Identify which cell holds the provided text, then report its (X, Y) central coordinate. 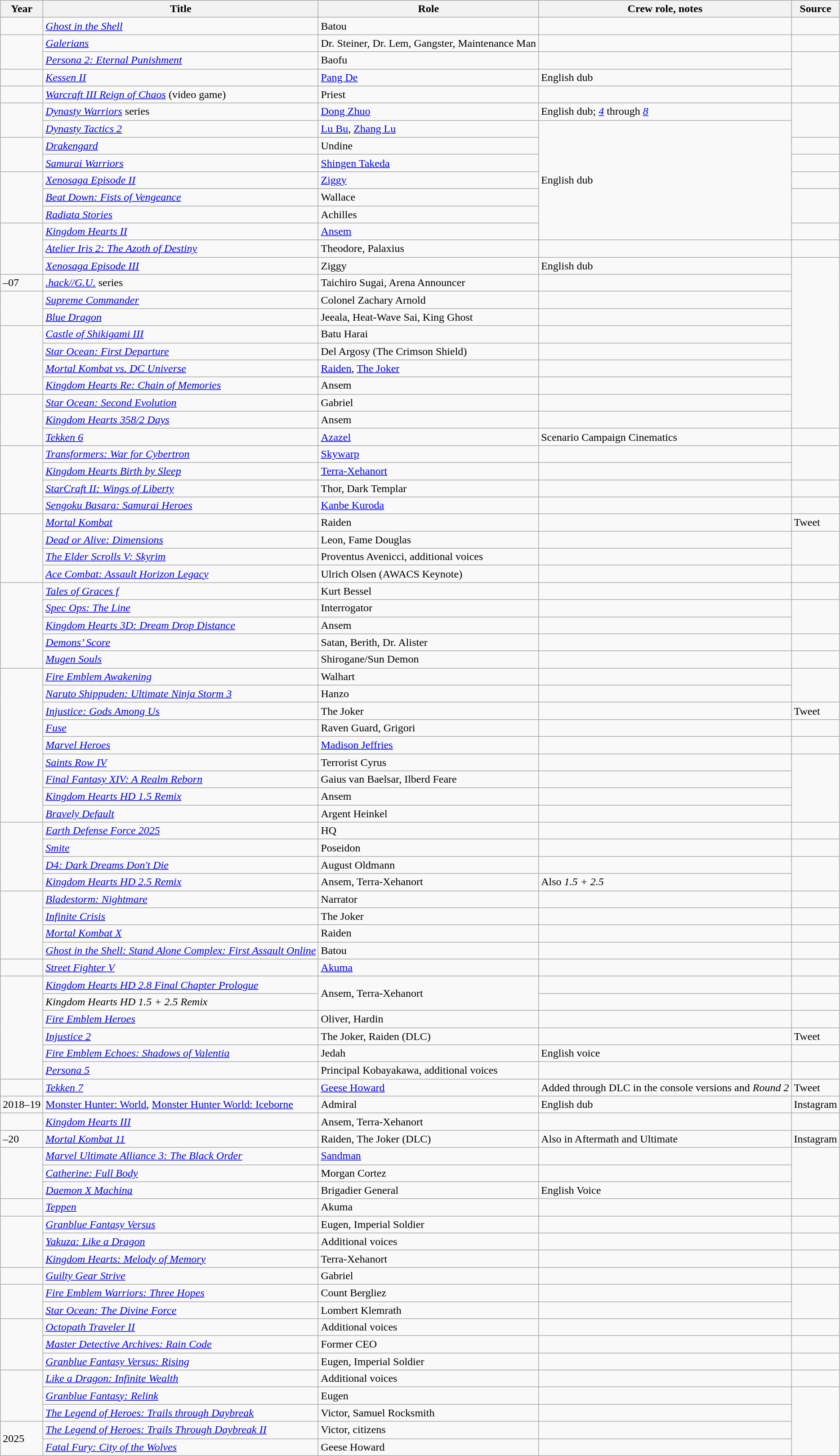
Granblue Fantasy Versus (181, 1224)
Jeeala, Heat-Wave Sai, King Ghost (429, 317)
Title (181, 9)
Shirogane/Sun Demon (429, 659)
Bladestorm: Nightmare (181, 899)
.hack//G.U. series (181, 283)
Demons’ Score (181, 642)
Final Fantasy XIV: A Realm Reborn (181, 780)
Added through DLC in the console versions and Round 2 (665, 1088)
Interrogator (429, 608)
Street Fighter V (181, 968)
English voice (665, 1053)
Raiden, The Joker (429, 368)
Fire Emblem Awakening (181, 676)
2018–19 (22, 1105)
Raven Guard, Grigori (429, 728)
The Legend of Heroes: Trails Through Daybreak II (181, 1430)
Granblue Fantasy: Relink (181, 1396)
Kingdom Hearts 358/2 Days (181, 420)
Proventus Avenicci, additional voices (429, 557)
Kurt Bessel (429, 591)
Kingdom Hearts Re: Chain of Memories (181, 385)
Mortal Kombat (181, 523)
Also in Aftermath and Ultimate (665, 1139)
Terrorist Cyrus (429, 762)
Radiata Stories (181, 215)
Satan, Berith, Dr. Alister (429, 642)
Narrator (429, 899)
Ghost in the Shell (181, 26)
Kanbe Kuroda (429, 506)
Yakuza: Like a Dragon (181, 1241)
Star Ocean: Second Evolution (181, 403)
Dynasty Warriors series (181, 112)
Ace Combat: Assault Horizon Legacy (181, 574)
Morgan Cortez (429, 1173)
Kingdom Hearts: Melody of Memory (181, 1259)
Octopath Traveler II (181, 1327)
Pang De (429, 77)
Crew role, notes (665, 9)
Naruto Shippuden: Ultimate Ninja Storm 3 (181, 694)
Saints Row IV (181, 762)
Kingdom Hearts HD 2.5 Remix (181, 882)
Bravely Default (181, 814)
Admiral (429, 1105)
Fire Emblem Echoes: Shadows of Valentia (181, 1053)
Kingdom Hearts II (181, 232)
Xenosaga Episode II (181, 180)
Tales of Graces f (181, 591)
Sandman (429, 1156)
Mugen Souls (181, 659)
Spec Ops: The Line (181, 608)
Former CEO (429, 1344)
Mortal Kombat vs. DC Universe (181, 368)
Smite (181, 848)
Daemon X Machina (181, 1190)
Teppen (181, 1207)
Leon, Fame Douglas (429, 540)
The Elder Scrolls V: Skyrim (181, 557)
Victor, Samuel Rocksmith (429, 1413)
StarCraft II: Wings of Liberty (181, 488)
Count Bergliez (429, 1293)
Master Detective Archives: Rain Code (181, 1344)
Brigadier General (429, 1190)
Xenosaga Episode III (181, 266)
Star Ocean: First Departure (181, 351)
Ghost in the Shell: Stand Alone Complex: First Assault Online (181, 950)
Gaius van Baelsar, Ilberd Feare (429, 780)
Kingdom Hearts III (181, 1122)
HQ (429, 831)
Baofu (429, 60)
Victor, citizens (429, 1430)
Guilty Gear Strive (181, 1276)
English Voice (665, 1190)
Shingen Takeda (429, 163)
Poseidon (429, 848)
2025 (22, 1438)
Colonel Zachary Arnold (429, 300)
Dong Zhuo (429, 112)
D4: Dark Dreams Don't Die (181, 865)
Thor, Dark Templar (429, 488)
August Oldmann (429, 865)
Kingdom Hearts HD 1.5 Remix (181, 797)
Batu Harai (429, 334)
Priest (429, 94)
Principal Kobayakawa, additional voices (429, 1071)
Galerians (181, 43)
Role (429, 9)
Wallace (429, 197)
Kingdom Hearts HD 1.5 + 2.5 Remix (181, 1002)
Raiden, The Joker (DLC) (429, 1139)
Marvel Heroes (181, 745)
Persona 5 (181, 1071)
Fatal Fury: City of the Wolves (181, 1447)
Dynasty Tactics 2 (181, 129)
Walhart (429, 676)
Warcraft III Reign of Chaos (video game) (181, 94)
Like a Dragon: Infinite Wealth (181, 1379)
Transformers: War for Cybertron (181, 454)
Azazel (429, 437)
Granblue Fantasy Versus: Rising (181, 1362)
Achilles (429, 215)
Year (22, 9)
Monster Hunter: World, Monster Hunter World: Iceborne (181, 1105)
Drakengard (181, 146)
Kessen II (181, 77)
Also 1.5 + 2.5 (665, 882)
Source (816, 9)
Skywarp (429, 454)
The Legend of Heroes: Trails through Daybreak (181, 1413)
Atelier Iris 2: The Azoth of Destiny (181, 249)
Hanzo (429, 694)
Jedah (429, 1053)
Madison Jeffries (429, 745)
Persona 2: Eternal Punishment (181, 60)
Infinite Crisis (181, 916)
Argent Heinkel (429, 814)
Theodore, Palaxius (429, 249)
Kingdom Hearts HD 2.8 Final Chapter Prologue (181, 985)
Kingdom Hearts 3D: Dream Drop Distance (181, 625)
Dr. Steiner, Dr. Lem, Gangster, Maintenance Man (429, 43)
Scenario Campaign Cinematics (665, 437)
Mortal Kombat 11 (181, 1139)
English dub; 4 through 8 (665, 112)
Supreme Commander (181, 300)
Fire Emblem Heroes (181, 1019)
Tekken 6 (181, 437)
Star Ocean: The Divine Force (181, 1310)
Sengoku Basara: Samurai Heroes (181, 506)
Tekken 7 (181, 1088)
–07 (22, 283)
Injustice: Gods Among Us (181, 711)
Ulrich Olsen (AWACS Keynote) (429, 574)
Earth Defense Force 2025 (181, 831)
Lombert Klemrath (429, 1310)
–20 (22, 1139)
Kingdom Hearts Birth by Sleep (181, 471)
Injustice 2 (181, 1036)
Catherine: Full Body (181, 1173)
Samurai Warriors (181, 163)
The Joker, Raiden (DLC) (429, 1036)
Lu Bu, Zhang Lu (429, 129)
Fuse (181, 728)
Del Argosy (The Crimson Shield) (429, 351)
Mortal Kombat X (181, 933)
Beat Down: Fists of Vengeance (181, 197)
Blue Dragon (181, 317)
Marvel Ultimate Alliance 3: The Black Order (181, 1156)
Fire Emblem Warriors: Three Hopes (181, 1293)
Castle of Shikigami III (181, 334)
Taichiro Sugai, Arena Announcer (429, 283)
Dead or Alive: Dimensions (181, 540)
Oliver, Hardin (429, 1019)
Undine (429, 146)
Eugen (429, 1396)
